Locate the cell with the specified text and output its [x, y] center coordinate. 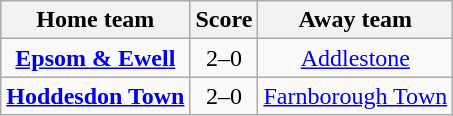
Epsom & Ewell [96, 58]
Addlestone [356, 58]
Farnborough Town [356, 96]
Away team [356, 20]
Score [224, 20]
Home team [96, 20]
Hoddesdon Town [96, 96]
